Return the (x, y) coordinate for the center point of the cell that contains the specified text.  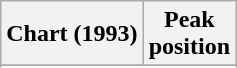
Peakposition (189, 34)
Chart (1993) (72, 34)
